Extract the [x, y] coordinate from the center of the cell holding the provided text.  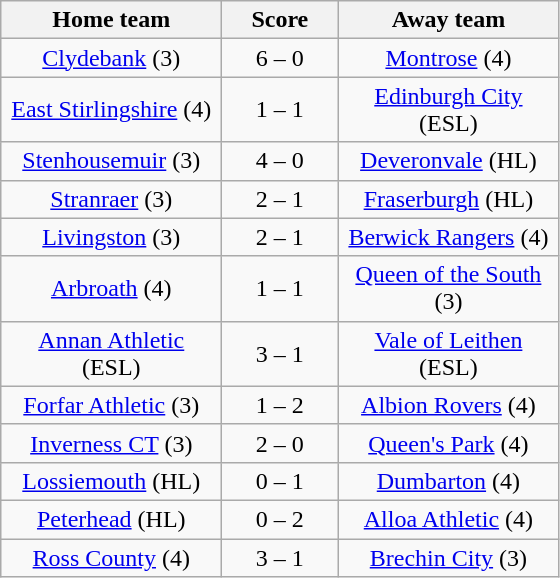
Stenhousemuir (3) [112, 161]
Score [280, 20]
Peterhead (HL) [112, 519]
6 – 0 [280, 58]
0 – 2 [280, 519]
Dumbarton (4) [448, 481]
Ross County (4) [112, 557]
East Stirlingshire (4) [112, 110]
0 – 1 [280, 481]
Fraserburgh (HL) [448, 199]
Clydebank (3) [112, 58]
Queen's Park (4) [448, 443]
Inverness CT (3) [112, 443]
Montrose (4) [448, 58]
Edinburgh City (ESL) [448, 110]
Deveronvale (HL) [448, 161]
Forfar Athletic (3) [112, 405]
Albion Rovers (4) [448, 405]
Home team [112, 20]
4 – 0 [280, 161]
Queen of the South (3) [448, 288]
Lossiemouth (HL) [112, 481]
Arbroath (4) [112, 288]
Stranraer (3) [112, 199]
Away team [448, 20]
Alloa Athletic (4) [448, 519]
Annan Athletic (ESL) [112, 354]
Vale of Leithen (ESL) [448, 354]
1 – 2 [280, 405]
Livingston (3) [112, 237]
2 – 0 [280, 443]
Berwick Rangers (4) [448, 237]
Brechin City (3) [448, 557]
